Search for the cell housing the specified text and yield its (x, y) center coordinate. 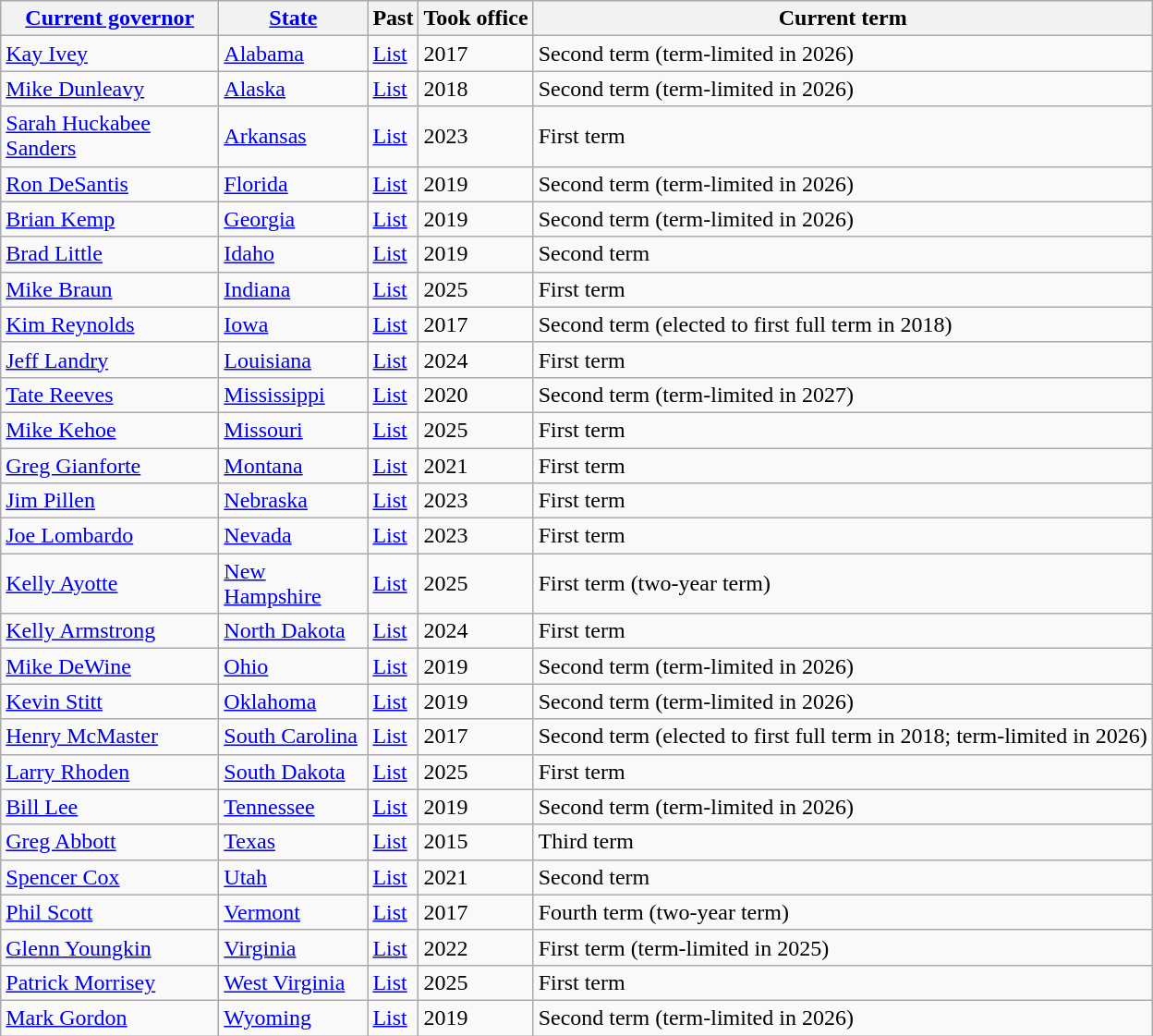
Patrick Morrisey (110, 982)
Fourth term (two-year term) (843, 912)
Texas (294, 842)
Phil Scott (110, 912)
Kay Ivey (110, 54)
Second term (elected to first full term in 2018) (843, 324)
Arkansas (294, 137)
Past (394, 18)
Nebraska (294, 501)
Greg Abbott (110, 842)
2022 (476, 947)
2015 (476, 842)
Georgia (294, 219)
Glenn Youngkin (110, 947)
Florida (294, 184)
South Dakota (294, 772)
Wyoming (294, 1018)
Mike Braun (110, 289)
Kelly Ayotte (110, 584)
Mark Gordon (110, 1018)
Brad Little (110, 254)
Virginia (294, 947)
Oklahoma (294, 701)
2020 (476, 395)
Jeff Landry (110, 360)
Current term (843, 18)
Iowa (294, 324)
Kevin Stitt (110, 701)
2018 (476, 89)
Larry Rhoden (110, 772)
Tate Reeves (110, 395)
Mike Kehoe (110, 430)
Kelly Armstrong (110, 631)
Missouri (294, 430)
Mike DeWine (110, 666)
Kim Reynolds (110, 324)
New Hampshire (294, 584)
Bill Lee (110, 807)
First term (two-year term) (843, 584)
Idaho (294, 254)
Utah (294, 877)
Indiana (294, 289)
Brian Kemp (110, 219)
Ohio (294, 666)
Spencer Cox (110, 877)
Henry McMaster (110, 737)
Montana (294, 465)
Jim Pillen (110, 501)
First term (term-limited in 2025) (843, 947)
Ron DeSantis (110, 184)
Third term (843, 842)
South Carolina (294, 737)
Alaska (294, 89)
Sarah Huckabee Sanders (110, 137)
West Virginia (294, 982)
Louisiana (294, 360)
Second term (term-limited in 2027) (843, 395)
Vermont (294, 912)
Mississippi (294, 395)
Greg Gianforte (110, 465)
North Dakota (294, 631)
Mike Dunleavy (110, 89)
Nevada (294, 536)
State (294, 18)
Second term (elected to first full term in 2018; term-limited in 2026) (843, 737)
Joe Lombardo (110, 536)
Took office (476, 18)
Alabama (294, 54)
Current governor (110, 18)
Tennessee (294, 807)
